Extract the (X, Y) coordinate from the center of the cell holding the provided text.  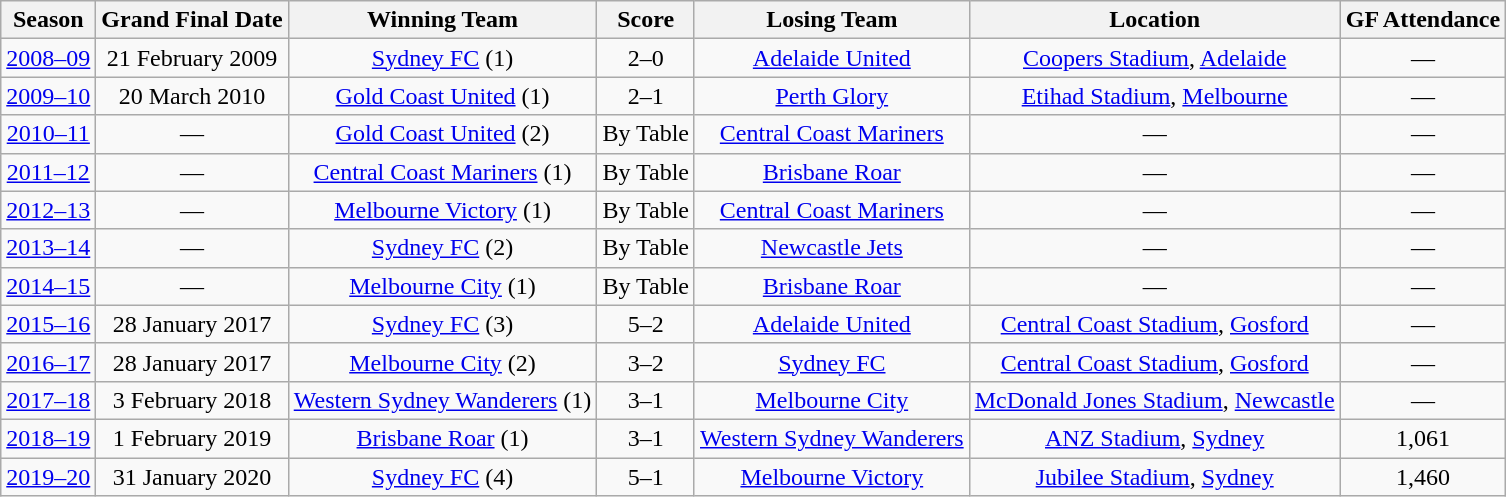
2–0 (646, 58)
Melbourne City (1) (442, 286)
GF Attendance (1422, 20)
Grand Final Date (192, 20)
Gold Coast United (2) (442, 134)
2012–13 (48, 210)
Sydney FC (1) (442, 58)
3–2 (646, 362)
Coopers Stadium, Adelaide (1154, 58)
ANZ Stadium, Sydney (1154, 438)
Melbourne City (832, 400)
Jubilee Stadium, Sydney (1154, 477)
Losing Team (832, 20)
2009–10 (48, 96)
McDonald Jones Stadium, Newcastle (1154, 400)
Sydney FC (832, 362)
2019–20 (48, 477)
31 January 2020 (192, 477)
1,460 (1422, 477)
5–2 (646, 324)
2014–15 (48, 286)
Newcastle Jets (832, 248)
5–1 (646, 477)
Gold Coast United (1) (442, 96)
1,061 (1422, 438)
Brisbane Roar (1) (442, 438)
Season (48, 20)
Sydney FC (4) (442, 477)
2016–17 (48, 362)
Sydney FC (2) (442, 248)
2017–18 (48, 400)
2015–16 (48, 324)
Melbourne Victory (1) (442, 210)
Central Coast Mariners (1) (442, 172)
Location (1154, 20)
Perth Glory (832, 96)
Melbourne Victory (832, 477)
Melbourne City (2) (442, 362)
20 March 2010 (192, 96)
Western Sydney Wanderers (1) (442, 400)
2010–11 (48, 134)
2–1 (646, 96)
1 February 2019 (192, 438)
2011–12 (48, 172)
Score (646, 20)
3 February 2018 (192, 400)
Sydney FC (3) (442, 324)
Winning Team (442, 20)
Western Sydney Wanderers (832, 438)
2018–19 (48, 438)
Etihad Stadium, Melbourne (1154, 96)
21 February 2009 (192, 58)
2008–09 (48, 58)
2013–14 (48, 248)
